Identify which cell holds the provided text, then report its (X, Y) central coordinate. 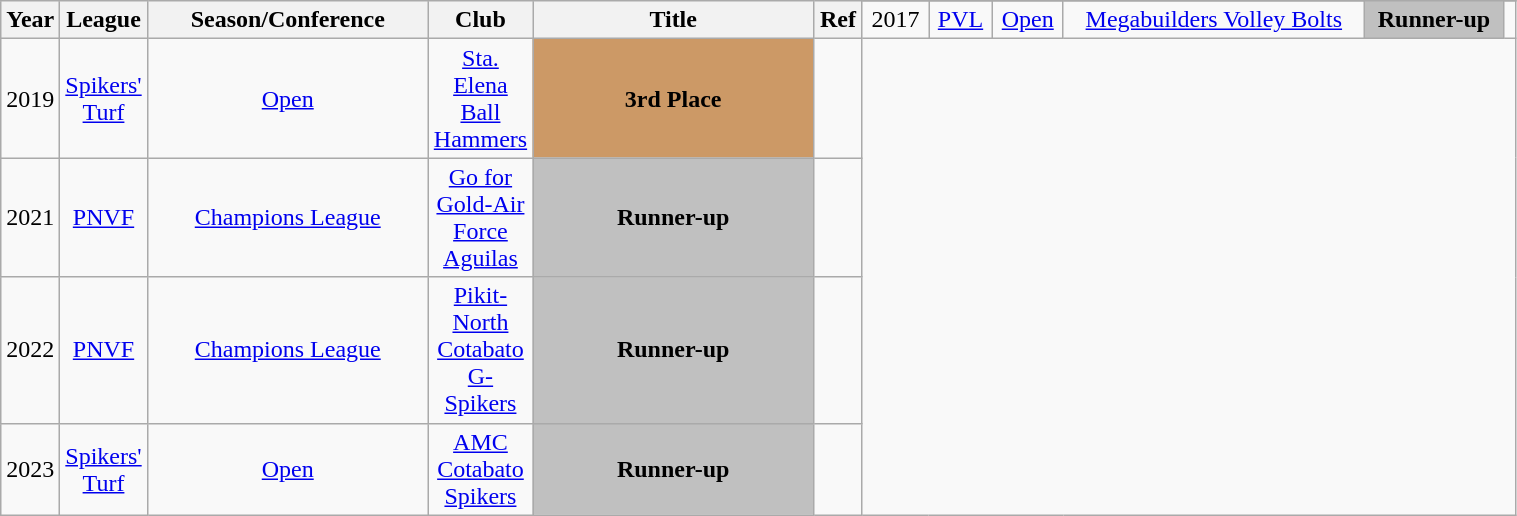
3rd Place (674, 98)
Season/Conference (288, 20)
2017 (895, 20)
2021 (30, 218)
Pikit-North Cotabato G-Spikers (480, 350)
Sta. Elena Ball Hammers (480, 98)
Club (480, 20)
Megabuilders Volley Bolts (1214, 20)
Ref (838, 20)
Go for Gold-Air Force Aguilas (480, 218)
2023 (30, 469)
Title (674, 20)
AMC Cotabato Spikers (480, 469)
2022 (30, 350)
Year (30, 20)
2019 (30, 98)
League (104, 20)
PVL (961, 20)
